Extract the [x, y] coordinate from the center of the cell holding the provided text.  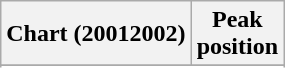
Peak position [237, 34]
Chart (20012002) [96, 34]
